Return [x, y] of the center of cell containing provided text 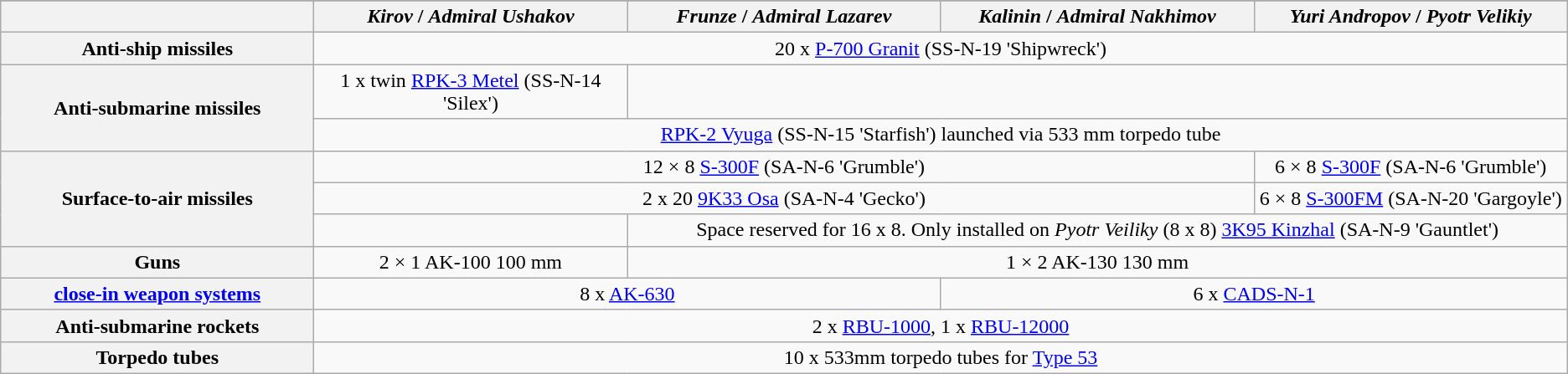
Anti-submarine rockets [157, 325]
2 x 20 9K33 Osa (SA-N-4 'Gecko') [784, 198]
close-in weapon systems [157, 294]
Surface-to-air missiles [157, 198]
Guns [157, 262]
20 x P-700 Granit (SS-N-19 'Shipwreck') [941, 49]
2 x RBU-1000, 1 x RBU-12000 [941, 325]
Torpedo tubes [157, 357]
1 x twin RPK-3 Metel (SS-N-14 'Silex') [471, 92]
8 x AK-630 [627, 294]
6 × 8 S-300FM (SA-N-20 'Gargoyle') [1411, 198]
Kirov / Admiral Ushakov [471, 17]
10 x 533mm torpedo tubes for Type 53 [941, 357]
Space reserved for 16 x 8. Only installed on Pyotr Veiliky (8 x 8) 3K95 Kinzhal (SA-N-9 'Gauntlet') [1097, 230]
Frunze / Admiral Lazarev [784, 17]
Yuri Andropov / Pyotr Velikiy [1411, 17]
RPK-2 Vyuga (SS-N-15 'Starfish') launched via 533 mm torpedo tube [941, 135]
Anti-ship missiles [157, 49]
6 × 8 S-300F (SA-N-6 'Grumble') [1411, 167]
2 × 1 AK-100 100 mm [471, 262]
12 × 8 S-300F (SA-N-6 'Grumble') [784, 167]
Kalinin / Admiral Nakhimov [1097, 17]
6 x CADS-N-1 [1254, 294]
Anti-submarine missiles [157, 107]
1 × 2 AK-130 130 mm [1097, 262]
